Return [X, Y] of the center of cell containing provided text 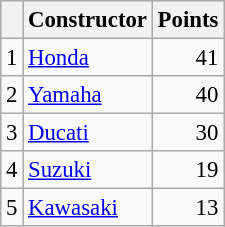
Honda [88, 58]
Points [188, 20]
30 [188, 133]
2 [12, 95]
41 [188, 58]
4 [12, 170]
Ducati [88, 133]
Yamaha [88, 95]
3 [12, 133]
Kawasaki [88, 208]
Suzuki [88, 170]
5 [12, 208]
Constructor [88, 20]
40 [188, 95]
1 [12, 58]
13 [188, 208]
19 [188, 170]
